Capture the cell that displays the provided text and extract its [X, Y] central coordinate. 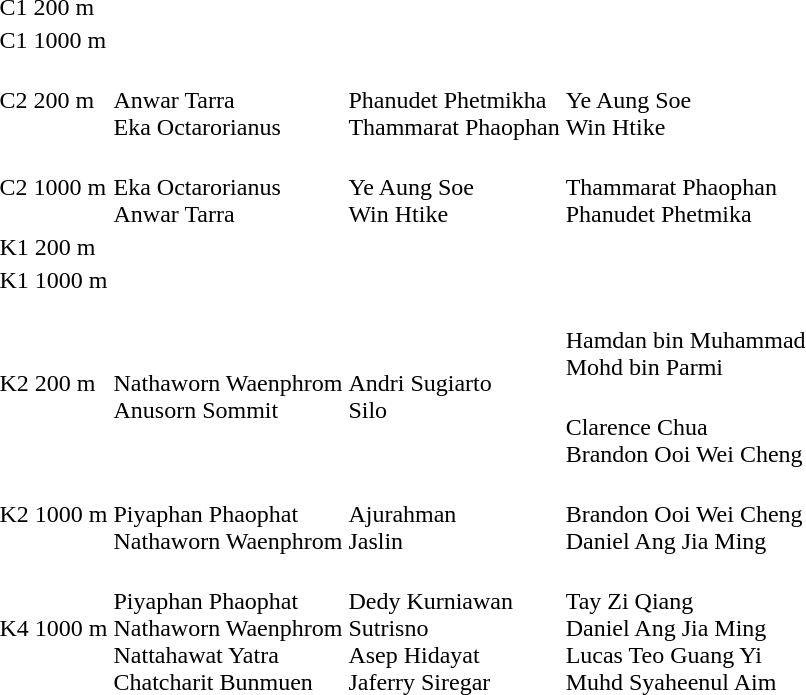
Ye Aung Soe Win Htike [454, 187]
Anwar TarraEka Octarorianus [228, 100]
Andri SugiartoSilo [454, 384]
Eka Octarorianus Anwar Tarra [228, 187]
Piyaphan Phaophat Nathaworn Waenphrom [228, 514]
Nathaworn WaenphromAnusorn Sommit [228, 384]
Ajurahman Jaslin [454, 514]
Phanudet PhetmikhaThammarat Phaophan [454, 100]
